Return [X, Y] of the center of cell containing provided text 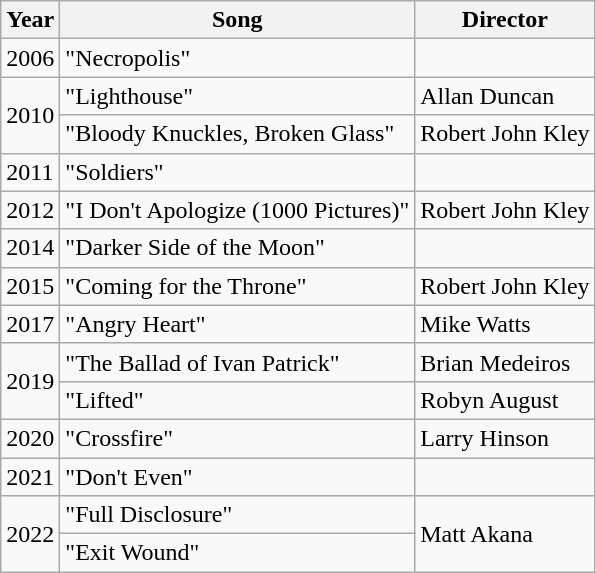
"I Don't Apologize (1000 Pictures)" [238, 210]
2021 [30, 477]
Year [30, 20]
Larry Hinson [505, 438]
"Angry Heart" [238, 324]
"Crossfire" [238, 438]
2014 [30, 248]
"Soldiers" [238, 172]
Brian Medeiros [505, 362]
2011 [30, 172]
2006 [30, 58]
2022 [30, 534]
2015 [30, 286]
Song [238, 20]
2017 [30, 324]
Allan Duncan [505, 96]
"Lifted" [238, 400]
Robyn August [505, 400]
2010 [30, 115]
"The Ballad of Ivan Patrick" [238, 362]
Matt Akana [505, 534]
Mike Watts [505, 324]
2020 [30, 438]
"Don't Even" [238, 477]
"Coming for the Throne" [238, 286]
"Bloody Knuckles, Broken Glass" [238, 134]
2012 [30, 210]
"Darker Side of the Moon" [238, 248]
"Lighthouse" [238, 96]
Director [505, 20]
"Full Disclosure" [238, 515]
"Exit Wound" [238, 553]
2019 [30, 381]
"Necropolis" [238, 58]
